Find where the given text appears and provide that cell's center as (x, y) coordinate. 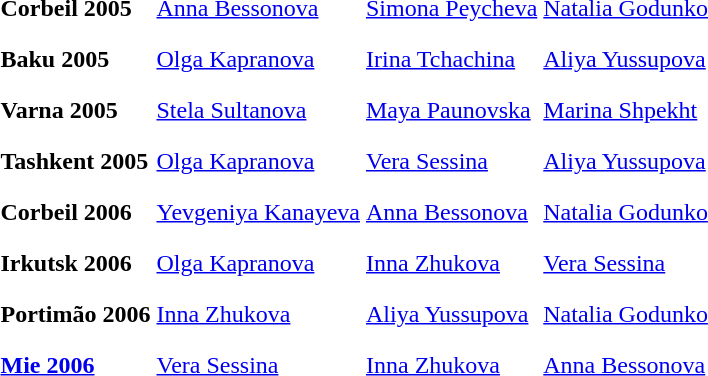
Stela Sultanova (258, 110)
Irina Tchachina (451, 59)
Vera Sessina (451, 161)
Maya Paunovska (451, 110)
Aliya Yussupova (451, 314)
Yevgeniya Kanayeva (258, 212)
Anna Bessonova (451, 212)
